Return the [x, y] coordinate for the center point of the cell that contains the specified text.  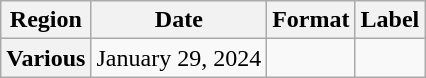
Various [46, 58]
January 29, 2024 [179, 58]
Format [311, 20]
Label [390, 20]
Region [46, 20]
Date [179, 20]
